Detect which cell encompasses the target text, then output its (x, y) center coordinate. 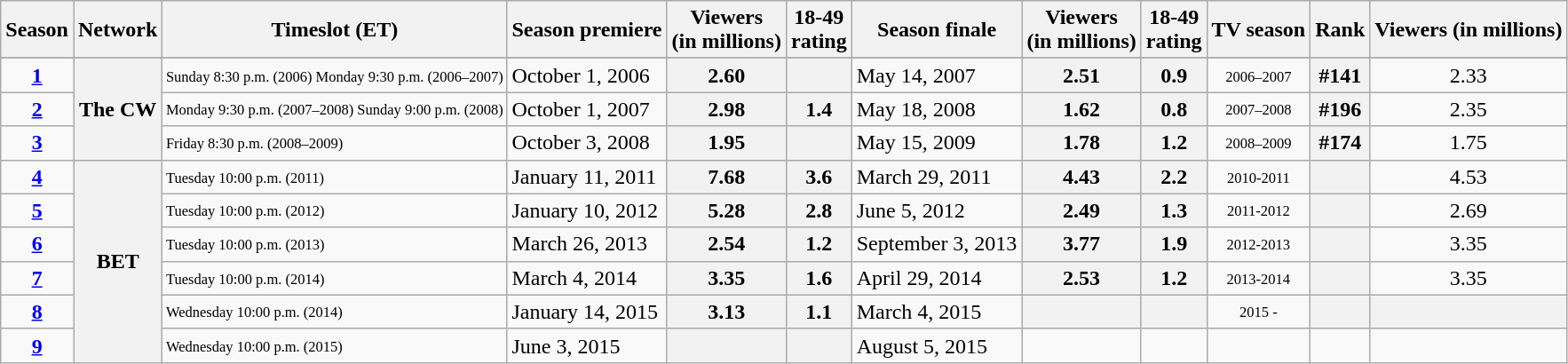
September 3, 2013 (937, 244)
2.60 (726, 75)
March 4, 2015 (937, 312)
Rank (1341, 30)
2.53 (1081, 278)
2010-2011 (1259, 177)
April 29, 2014 (937, 278)
May 14, 2007 (937, 75)
3.77 (1081, 244)
1.3 (1174, 210)
7.68 (726, 177)
August 5, 2015 (937, 345)
January 14, 2015 (587, 312)
5.28 (726, 210)
1.75 (1469, 143)
October 3, 2008 (587, 143)
The CW (117, 109)
2.54 (726, 244)
2006–2007 (1259, 75)
Tuesday 10:00 p.m. (2011) (335, 177)
March 29, 2011 (937, 177)
Monday 9:30 p.m. (2007–2008) Sunday 9:00 p.m. (2008) (335, 109)
2013-2014 (1259, 278)
1.9 (1174, 244)
1.62 (1081, 109)
TV season (1259, 30)
2.2 (1174, 177)
1.1 (819, 312)
4.53 (1469, 177)
May 15, 2009 (937, 143)
2008–2009 (1259, 143)
2012-2013 (1259, 244)
Sunday 8:30 p.m. (2006) Monday 9:30 p.m. (2006–2007) (335, 75)
3.6 (819, 177)
7 (37, 278)
May 18, 2008 (937, 109)
2.51 (1081, 75)
2015 - (1259, 312)
6 (37, 244)
#141 (1341, 75)
2.35 (1469, 109)
October 1, 2007 (587, 109)
BET (117, 261)
2 (37, 109)
Wednesday 10:00 p.m. (2014) (335, 312)
Season finale (937, 30)
2.49 (1081, 210)
2.33 (1469, 75)
4 (37, 177)
#196 (1341, 109)
October 1, 2006 (587, 75)
2011-2012 (1259, 210)
#174 (1341, 143)
January 10, 2012 (587, 210)
June 5, 2012 (937, 210)
5 (37, 210)
Season (37, 30)
0.9 (1174, 75)
Tuesday 10:00 p.m. (2012) (335, 210)
2.8 (819, 210)
1.4 (819, 109)
9 (37, 345)
3.13 (726, 312)
Wednesday 10:00 p.m. (2015) (335, 345)
8 (37, 312)
Tuesday 10:00 p.m. (2013) (335, 244)
1.78 (1081, 143)
0.8 (1174, 109)
Viewers (in millions) (1469, 30)
1.6 (819, 278)
March 26, 2013 (587, 244)
4.43 (1081, 177)
March 4, 2014 (587, 278)
Season premiere (587, 30)
3 (37, 143)
2.98 (726, 109)
January 11, 2011 (587, 177)
1.95 (726, 143)
Friday 8:30 p.m. (2008–2009) (335, 143)
June 3, 2015 (587, 345)
2.69 (1469, 210)
Network (117, 30)
Timeslot (ET) (335, 30)
Tuesday 10:00 p.m. (2014) (335, 278)
1 (37, 75)
2007–2008 (1259, 109)
